Scan for the cell matching the given text and deliver its [x, y] coordinate at center. 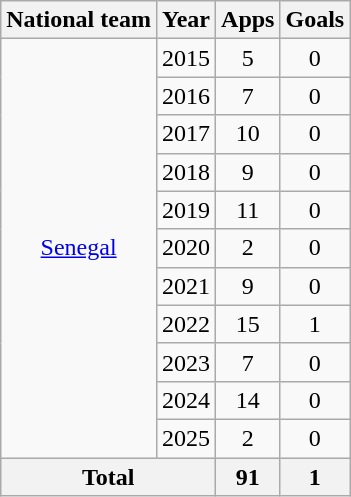
2022 [186, 324]
5 [248, 58]
2020 [186, 248]
2023 [186, 362]
Apps [248, 20]
91 [248, 477]
Total [108, 477]
2018 [186, 172]
2017 [186, 134]
2015 [186, 58]
Goals [315, 20]
2021 [186, 286]
2024 [186, 400]
15 [248, 324]
11 [248, 210]
2016 [186, 96]
National team [79, 20]
14 [248, 400]
Senegal [79, 248]
10 [248, 134]
Year [186, 20]
2025 [186, 438]
2019 [186, 210]
